For the text-containing cell, return its midpoint in (X, Y) coordinate format. 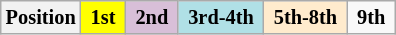
1st (104, 17)
5th-8th (306, 17)
9th (371, 17)
3rd-4th (221, 17)
2nd (152, 17)
Position (41, 17)
